Return (x, y) of the center of cell containing provided text 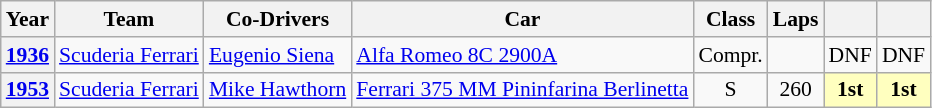
Team (129, 19)
Class (730, 19)
Year (28, 19)
Ferrari 375 MM Pininfarina Berlinetta (522, 90)
Laps (796, 19)
Mike Hawthorn (278, 90)
S (730, 90)
Compr. (730, 55)
1936 (28, 55)
1953 (28, 90)
260 (796, 90)
Car (522, 19)
Alfa Romeo 8C 2900A (522, 55)
Co-Drivers (278, 19)
Eugenio Siena (278, 55)
